Find where the given text appears and provide that cell's center as (x, y) coordinate. 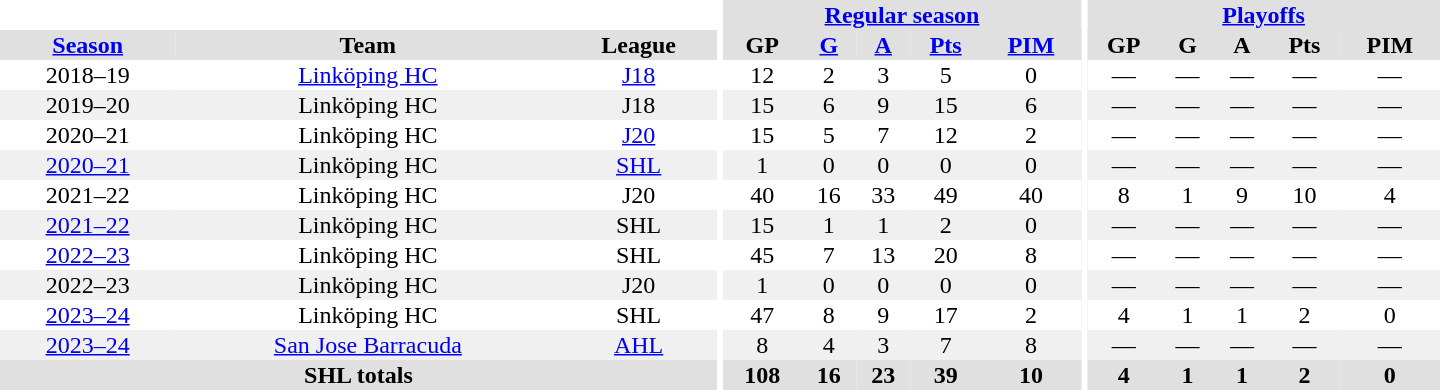
League (638, 45)
17 (946, 315)
33 (883, 195)
20 (946, 255)
49 (946, 195)
Regular season (902, 15)
SHL totals (358, 375)
San Jose Barracuda (368, 345)
45 (762, 255)
AHL (638, 345)
2018–19 (88, 75)
13 (883, 255)
2019–20 (88, 105)
39 (946, 375)
23 (883, 375)
Season (88, 45)
47 (762, 315)
108 (762, 375)
Playoffs (1264, 15)
Team (368, 45)
